From the cell containing the given text, extract its center point as (X, Y) coordinate. 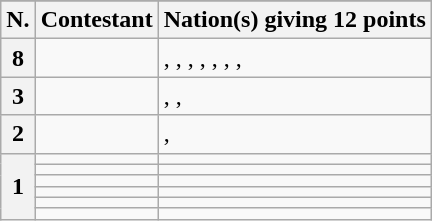
3 (18, 96)
Nation(s) giving 12 points (294, 20)
8 (18, 58)
, (294, 134)
, , (294, 96)
1 (18, 186)
, , , , , , , (294, 58)
Contestant (96, 20)
2 (18, 134)
N. (18, 20)
